Capture the cell that displays the provided text and extract its [X, Y] central coordinate. 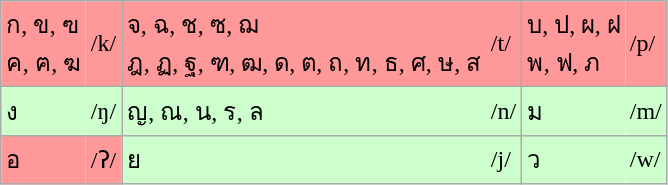
/j/ [504, 160]
ก, ข, ฃค, ฅ, ฆ [44, 44]
/n/ [504, 112]
/w/ [646, 160]
อ [44, 160]
ญ, ณ, น, ร, ล [304, 112]
/k/ [104, 44]
ม [574, 112]
/ŋ/ [104, 112]
/p/ [646, 44]
/m/ [646, 112]
บ, ป, ผ, ฝพ, ฟ, ภ [574, 44]
ย [304, 160]
ง [44, 112]
/t/ [504, 44]
ว [574, 160]
จ, ฉ, ช, ซ, ฌฎ, ฏ, ฐ, ฑ, ฒ, ด, ต, ถ, ท, ธ, ศ, ษ, ส [304, 44]
/ʔ/ [104, 160]
